Identify which cell holds the provided text, then report its [X, Y] central coordinate. 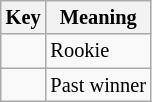
Rookie [98, 51]
Meaning [98, 17]
Past winner [98, 85]
Key [24, 17]
